Capture the cell that displays the provided text and extract its [X, Y] central coordinate. 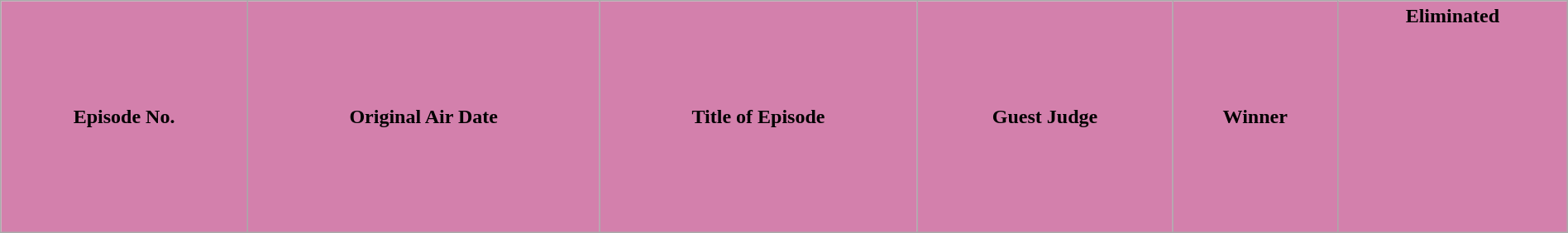
Episode No. [124, 117]
Guest Judge [1045, 117]
Original Air Date [423, 117]
Winner [1255, 117]
Eliminated [1452, 117]
Title of Episode [758, 117]
